Output the (x, y) coordinate of the center of the cell containing the given text.  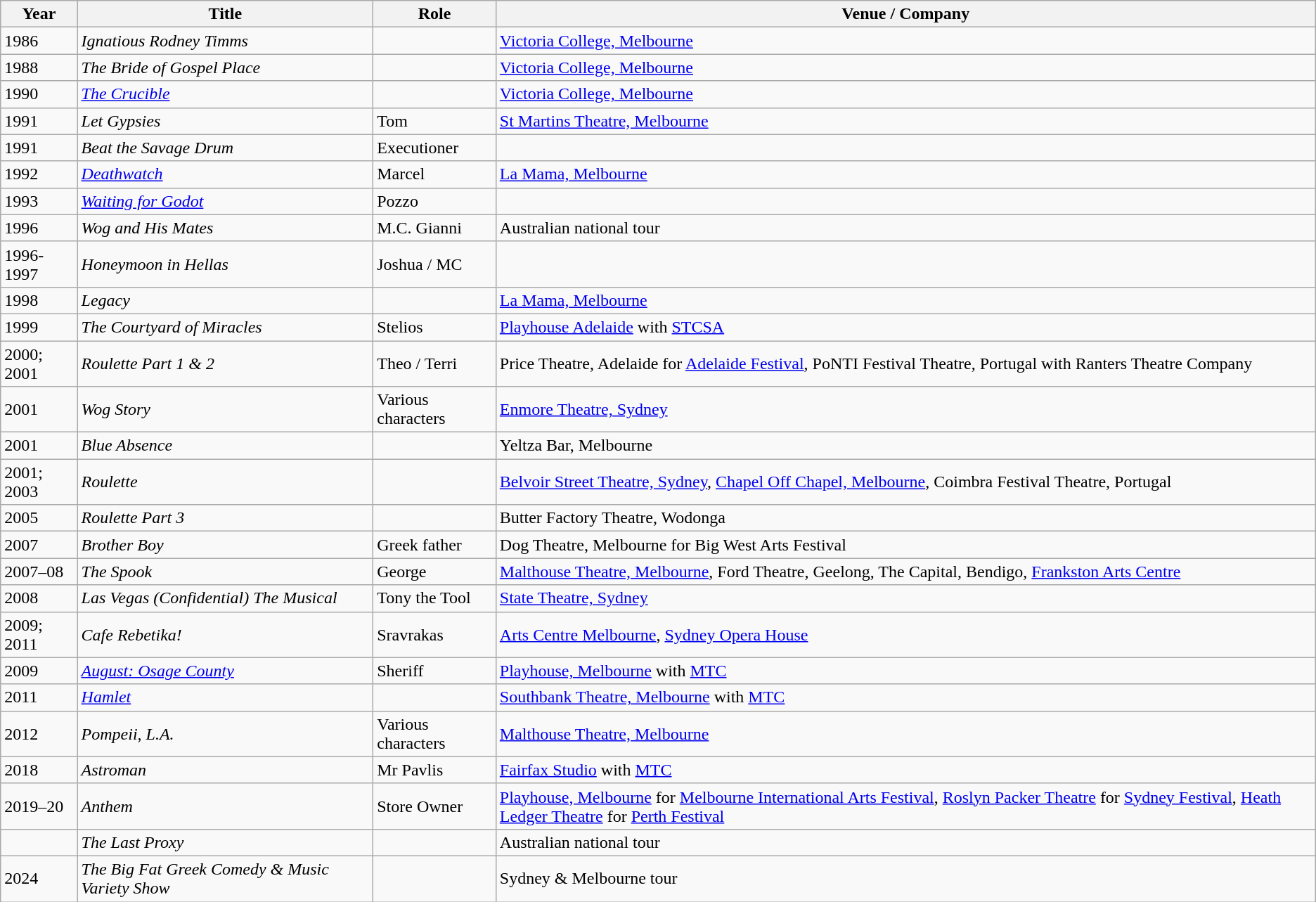
Pozzo (434, 201)
Role (434, 14)
Roulette (225, 482)
Playhouse, Melbourne with MTC (905, 671)
Cafe Rebetika! (225, 634)
1990 (39, 94)
2007 (39, 545)
Deathwatch (225, 174)
The Bride of Gospel Place (225, 67)
Anthem (225, 806)
The Courtyard of Miracles (225, 327)
Arts Centre Melbourne, Sydney Opera House (905, 634)
1988 (39, 67)
Marcel (434, 174)
1996 (39, 228)
Astroman (225, 770)
Executioner (434, 148)
2009 (39, 671)
The Spook (225, 572)
2012 (39, 734)
Beat the Savage Drum (225, 148)
Roulette Part 1 & 2 (225, 363)
Venue / Company (905, 14)
Fairfax Studio with MTC (905, 770)
Tony the Tool (434, 598)
Waiting for Godot (225, 201)
Greek father (434, 545)
Store Owner (434, 806)
Roulette Part 3 (225, 518)
Malthouse Theatre, Melbourne, Ford Theatre, Geelong, The Capital, Bendigo, Frankston Arts Centre (905, 572)
Wog Story (225, 409)
Las Vegas (Confidential) The Musical (225, 598)
State Theatre, Sydney (905, 598)
The Crucible (225, 94)
Honeymoon in Hellas (225, 264)
2001; 2003 (39, 482)
Butter Factory Theatre, Wodonga (905, 518)
Pompeii, L.A. (225, 734)
Theo / Terri (434, 363)
The Big Fat Greek Comedy & Music Variety Show (225, 879)
Legacy (225, 300)
Blue Absence (225, 446)
1996-1997 (39, 264)
Mr Pavlis (434, 770)
George (434, 572)
Title (225, 14)
Sydney & Melbourne tour (905, 879)
Wog and His Mates (225, 228)
Hamlet (225, 697)
1992 (39, 174)
Yeltza Bar, Melbourne (905, 446)
1999 (39, 327)
August: Osage County (225, 671)
Tom (434, 121)
2000; 2001 (39, 363)
2024 (39, 879)
St Martins Theatre, Melbourne (905, 121)
M.C. Gianni (434, 228)
Malthouse Theatre, Melbourne (905, 734)
Playhouse Adelaide with STCSA (905, 327)
1986 (39, 41)
Brother Boy (225, 545)
Price Theatre, Adelaide for Adelaide Festival, PoNTI Festival Theatre, Portugal with Ranters Theatre Company (905, 363)
1998 (39, 300)
Playhouse, Melbourne for Melbourne International Arts Festival, Roslyn Packer Theatre for Sydney Festival, Heath Ledger Theatre for Perth Festival (905, 806)
2018 (39, 770)
2007–08 (39, 572)
2008 (39, 598)
Dog Theatre, Melbourne for Big West Arts Festival (905, 545)
Sravrakas (434, 634)
Southbank Theatre, Melbourne with MTC (905, 697)
2019–20 (39, 806)
The Last Proxy (225, 842)
Ignatious Rodney Timms (225, 41)
Year (39, 14)
2011 (39, 697)
Let Gypsies (225, 121)
2009; 2011 (39, 634)
Belvoir Street Theatre, Sydney, Chapel Off Chapel, Melbourne, Coimbra Festival Theatre, Portugal (905, 482)
2005 (39, 518)
Stelios (434, 327)
1993 (39, 201)
Enmore Theatre, Sydney (905, 409)
Sheriff (434, 671)
Joshua / MC (434, 264)
